Locate the cell with the specified text and output its (x, y) center coordinate. 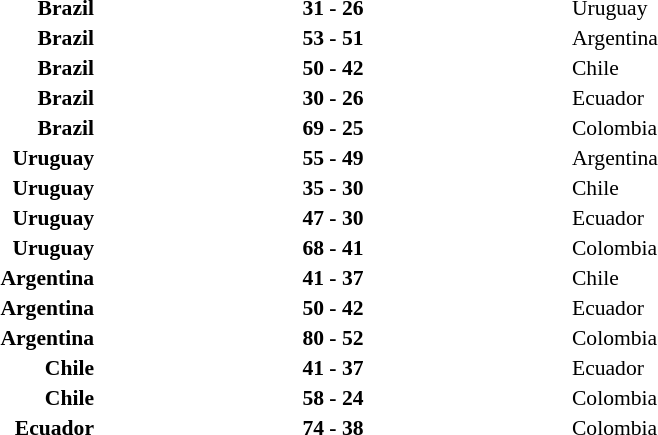
55 - 49 (333, 158)
53 - 51 (333, 38)
58 - 24 (333, 398)
47 - 30 (333, 218)
30 - 26 (333, 98)
69 - 25 (333, 128)
80 - 52 (333, 338)
68 - 41 (333, 248)
35 - 30 (333, 188)
